Pinpoint the cell where the given text exists, returning its [X, Y] midpoint coordinate. 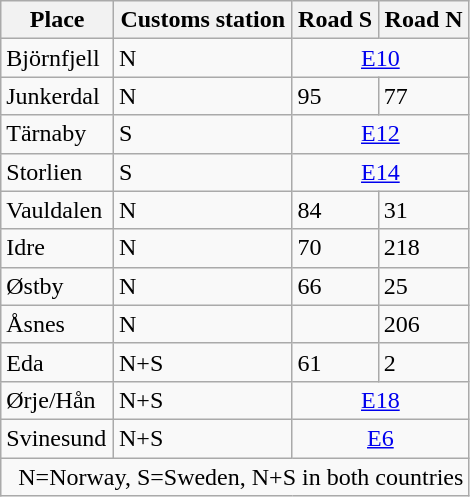
2 [423, 362]
Junkerdal [58, 96]
77 [423, 96]
Björnfjell [58, 58]
Road S [335, 20]
206 [423, 324]
25 [423, 286]
Road N [423, 20]
66 [335, 286]
E12 [380, 134]
31 [423, 210]
E14 [380, 172]
84 [335, 210]
Idre [58, 248]
95 [335, 96]
Åsnes [58, 324]
E6 [380, 438]
Eda [58, 362]
61 [335, 362]
E18 [380, 400]
E10 [380, 58]
70 [335, 248]
Ørje/Hån [58, 400]
Tärnaby [58, 134]
218 [423, 248]
Svinesund [58, 438]
N=Norway, S=Sweden, N+S in both countries [235, 477]
Storlien [58, 172]
Østby [58, 286]
Customs station [203, 20]
Place [58, 20]
Vauldalen [58, 210]
